For the text-containing cell, return its midpoint in (x, y) coordinate format. 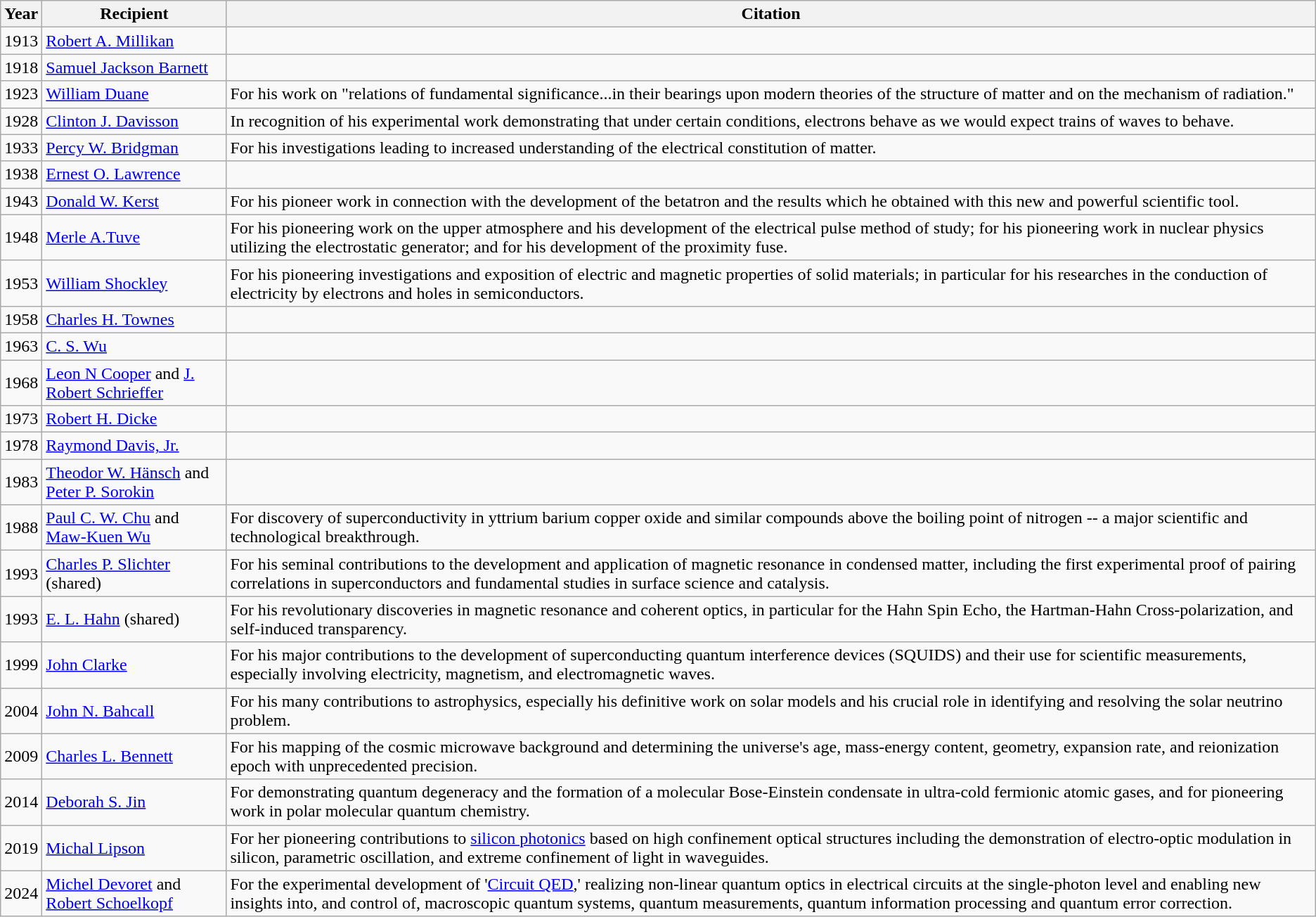
In recognition of his experimental work demonstrating that under certain conditions, electrons behave as we would expect trains of waves to behave. (770, 121)
E. L. Hahn (shared) (134, 619)
C. S. Wu (134, 346)
2019 (21, 848)
William Duane (134, 94)
Clinton J. Davisson (134, 121)
Charles L. Bennett (134, 757)
Paul C. W. Chu and Maw-Kuen Wu (134, 527)
Year (21, 14)
1978 (21, 446)
2024 (21, 893)
Percy W. Bridgman (134, 148)
John Clarke (134, 665)
1963 (21, 346)
1938 (21, 174)
1958 (21, 319)
1928 (21, 121)
Merle A.Tuve (134, 238)
Robert A. Millikan (134, 41)
Ernest O. Lawrence (134, 174)
Charles P. Slichter(shared) (134, 574)
Donald W. Kerst (134, 201)
For his pioneer work in connection with the development of the betatron and the results which he obtained with this new and powerful scientific tool. (770, 201)
John N. Bahcall (134, 710)
1999 (21, 665)
2004 (21, 710)
1948 (21, 238)
Robert H. Dicke (134, 419)
Citation (770, 14)
Deborah S. Jin (134, 802)
1943 (21, 201)
1988 (21, 527)
For his investigations leading to increased understanding of the electrical constitution of matter. (770, 148)
1918 (21, 68)
Recipient (134, 14)
Charles H. Townes (134, 319)
2014 (21, 802)
Michal Lipson (134, 848)
William Shockley (134, 283)
1983 (21, 482)
1968 (21, 383)
Michel Devoret and Robert Schoelkopf (134, 893)
Samuel Jackson Barnett (134, 68)
Raymond Davis, Jr. (134, 446)
1913 (21, 41)
1973 (21, 419)
2009 (21, 757)
Leon N Cooper and J. Robert Schrieffer (134, 383)
1933 (21, 148)
1953 (21, 283)
1923 (21, 94)
Theodor W. Hänsch and Peter P. Sorokin (134, 482)
